Find where the given text appears and provide that cell's center as (x, y) coordinate. 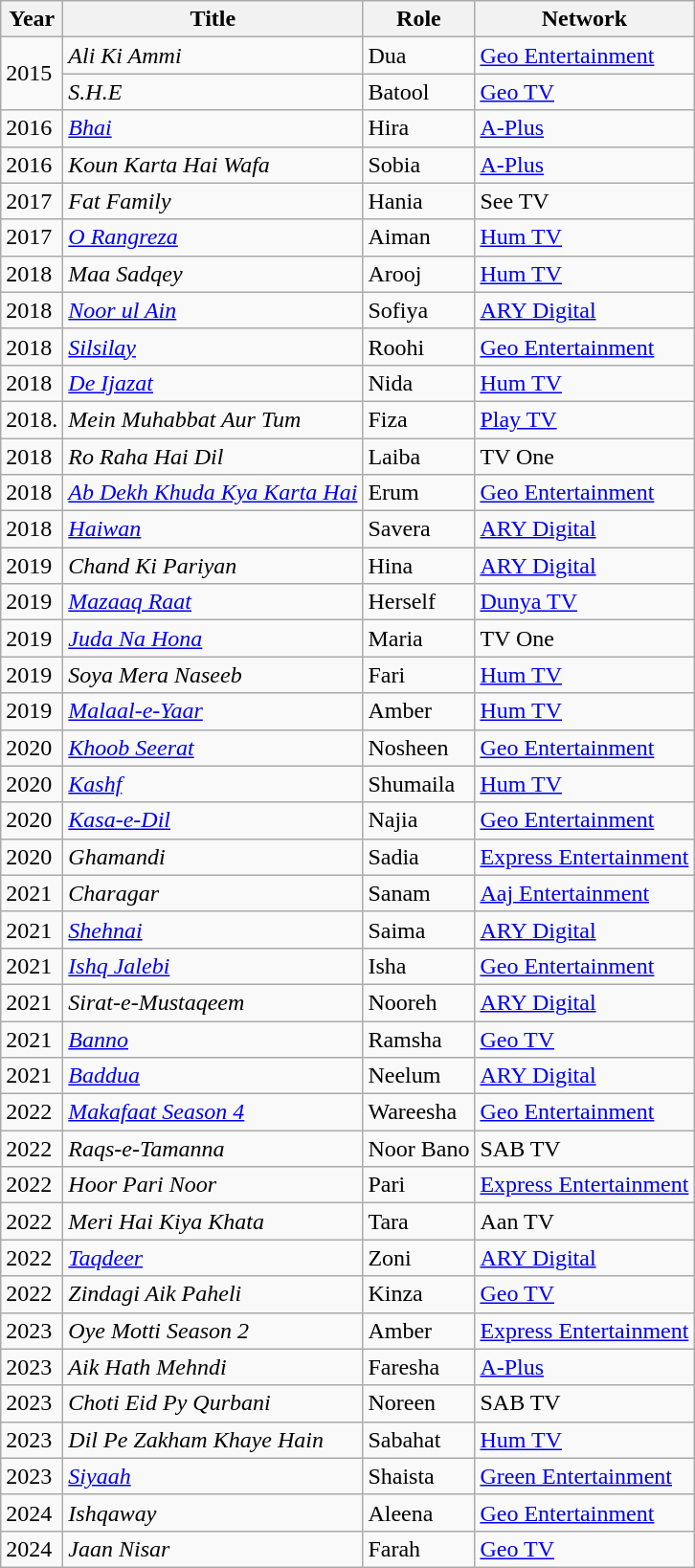
Ab Dekh Khuda Kya Karta Hai (213, 493)
Oye Motti Season 2 (213, 1331)
Fat Family (213, 201)
Haiwan (213, 529)
Baddua (213, 1076)
Charagar (213, 893)
Ro Raha Hai Dil (213, 457)
Kashf (213, 784)
Najia (419, 820)
Chand Ki Pariyan (213, 566)
Dunya TV (584, 602)
Dua (419, 56)
Batool (419, 92)
Ramsha (419, 1039)
Sabahat (419, 1440)
Fari (419, 675)
Sirat-e-Mustaqeem (213, 1002)
Laiba (419, 457)
Meri Hai Kiya Khata (213, 1221)
Sobia (419, 165)
Taqdeer (213, 1258)
Khoob Seerat (213, 748)
Choti Eid Py Qurbani (213, 1403)
Raqs-e-Tamanna (213, 1149)
Mein Muhabbat Aur Tum (213, 419)
Malaal-e-Yaar (213, 711)
Kinza (419, 1294)
Neelum (419, 1076)
Shumaila (419, 784)
Year (33, 19)
Maa Sadqey (213, 274)
Arooj (419, 274)
O Rangreza (213, 237)
Shaista (419, 1476)
Nooreh (419, 1002)
Jaan Nisar (213, 1549)
Ali Ki Ammi (213, 56)
Soya Mera Naseeb (213, 675)
Ishqaway (213, 1512)
Nida (419, 383)
Saima (419, 930)
Ishq Jalebi (213, 966)
Aaj Entertainment (584, 893)
Sanam (419, 893)
Koun Karta Hai Wafa (213, 165)
Mazaaq Raat (213, 602)
Hania (419, 201)
Farah (419, 1549)
Role (419, 19)
Noreen (419, 1403)
Aik Hath Mehndi (213, 1367)
Faresha (419, 1367)
Green Entertainment (584, 1476)
S.H.E (213, 92)
Isha (419, 966)
Aleena (419, 1512)
Juda Na Hona (213, 638)
Kasa-e-Dil (213, 820)
Aiman (419, 237)
Roohi (419, 347)
Sofiya (419, 310)
Hina (419, 566)
Erum (419, 493)
Pari (419, 1185)
Hoor Pari Noor (213, 1185)
Wareesha (419, 1112)
Siyaah (213, 1476)
2015 (33, 74)
Shehnai (213, 930)
Sadia (419, 857)
Title (213, 19)
Aan TV (584, 1221)
Dil Pe Zakham Khaye Hain (213, 1440)
Makafaat Season 4 (213, 1112)
Zindagi Aik Paheli (213, 1294)
Banno (213, 1039)
Hira (419, 128)
2018. (33, 419)
Network (584, 19)
Savera (419, 529)
Ghamandi (213, 857)
Maria (419, 638)
Zoni (419, 1258)
Silsilay (213, 347)
Tara (419, 1221)
See TV (584, 201)
Bhai (213, 128)
Fiza (419, 419)
Herself (419, 602)
Play TV (584, 419)
De Ijazat (213, 383)
Nosheen (419, 748)
Noor Bano (419, 1149)
Noor ul Ain (213, 310)
